For the text-containing cell, return its midpoint in (X, Y) coordinate format. 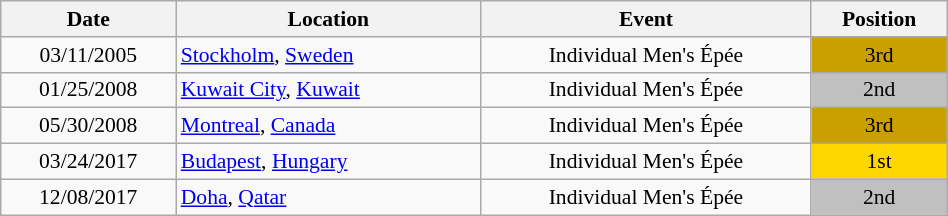
Position (879, 19)
Budapest, Hungary (328, 162)
12/08/2017 (88, 197)
Event (646, 19)
Date (88, 19)
Stockholm, Sweden (328, 55)
05/30/2008 (88, 126)
1st (879, 162)
01/25/2008 (88, 90)
03/11/2005 (88, 55)
03/24/2017 (88, 162)
Montreal, Canada (328, 126)
Doha, Qatar (328, 197)
Location (328, 19)
Kuwait City, Kuwait (328, 90)
